Find where the given text appears and provide that cell's center as (X, Y) coordinate. 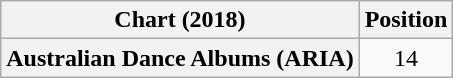
Chart (2018) (180, 20)
Australian Dance Albums (ARIA) (180, 58)
Position (406, 20)
14 (406, 58)
